Pinpoint the cell where the given text exists, returning its [X, Y] midpoint coordinate. 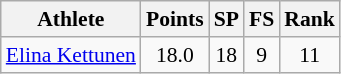
SP [226, 19]
Points [175, 19]
FS [262, 19]
11 [310, 55]
Athlete [71, 19]
Rank [310, 19]
9 [262, 55]
18.0 [175, 55]
18 [226, 55]
Elina Kettunen [71, 55]
